Pinpoint the cell where the given text exists, returning its (x, y) midpoint coordinate. 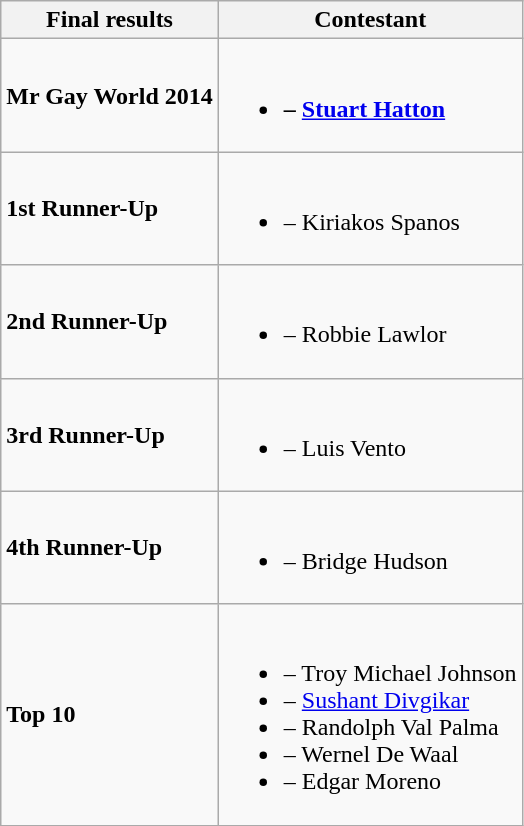
– Stuart Hatton (370, 96)
Top 10 (110, 714)
1st Runner-Up (110, 208)
– Robbie Lawlor (370, 322)
Mr Gay World 2014 (110, 96)
2nd Runner-Up (110, 322)
– Kiriakos Spanos (370, 208)
– Luis Vento (370, 434)
4th Runner-Up (110, 548)
– Bridge Hudson (370, 548)
3rd Runner-Up (110, 434)
– Troy Michael Johnson – Sushant Divgikar – Randolph Val Palma – Wernel De Waal – Edgar Moreno (370, 714)
Contestant (370, 20)
Final results (110, 20)
